Capture the cell that displays the provided text and extract its (x, y) central coordinate. 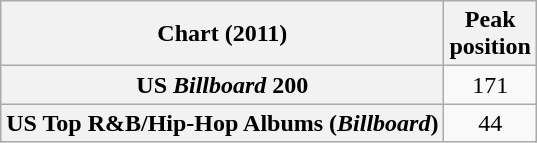
Peakposition (490, 34)
US Billboard 200 (222, 85)
Chart (2011) (222, 34)
171 (490, 85)
US Top R&B/Hip-Hop Albums (Billboard) (222, 123)
44 (490, 123)
